Search for the cell housing the specified text and yield its (X, Y) center coordinate. 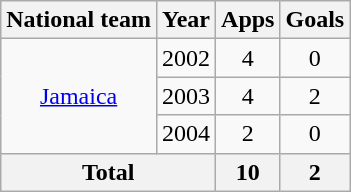
Apps (248, 20)
Year (186, 20)
2002 (186, 58)
2003 (186, 96)
Jamaica (79, 96)
10 (248, 172)
National team (79, 20)
2004 (186, 134)
Total (108, 172)
Goals (315, 20)
